Detect which cell encompasses the target text, then output its [x, y] center coordinate. 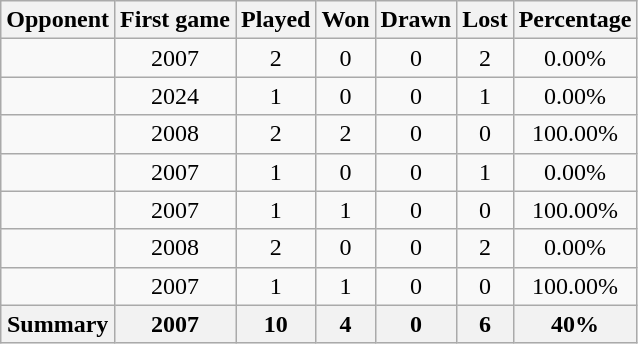
40% [575, 324]
Played [276, 20]
Won [346, 20]
2024 [176, 96]
Summary [58, 324]
First game [176, 20]
6 [485, 324]
4 [346, 324]
Drawn [416, 20]
Lost [485, 20]
10 [276, 324]
Percentage [575, 20]
Opponent [58, 20]
